Provide the (X, Y) coordinate of the cell's center where the given text is located.  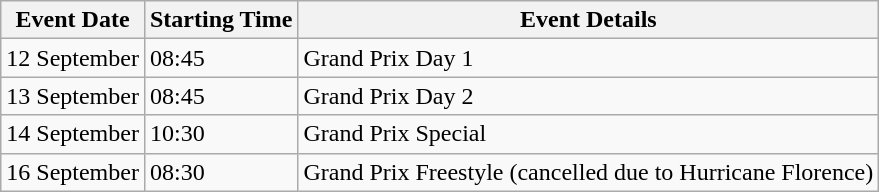
Event Details (588, 20)
Grand Prix Day 1 (588, 58)
12 September (73, 58)
14 September (73, 134)
13 September (73, 96)
Starting Time (221, 20)
Grand Prix Special (588, 134)
Grand Prix Freestyle (cancelled due to Hurricane Florence) (588, 172)
Event Date (73, 20)
Grand Prix Day 2 (588, 96)
08:30 (221, 172)
10:30 (221, 134)
16 September (73, 172)
